Capture the cell that displays the provided text and extract its (X, Y) central coordinate. 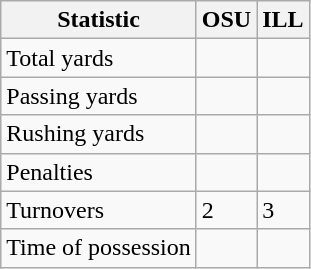
Passing yards (99, 96)
2 (226, 210)
Turnovers (99, 210)
Rushing yards (99, 134)
Time of possession (99, 248)
OSU (226, 20)
3 (283, 210)
Statistic (99, 20)
Total yards (99, 58)
ILL (283, 20)
Penalties (99, 172)
